Find where the given text appears and provide that cell's center as [X, Y] coordinate. 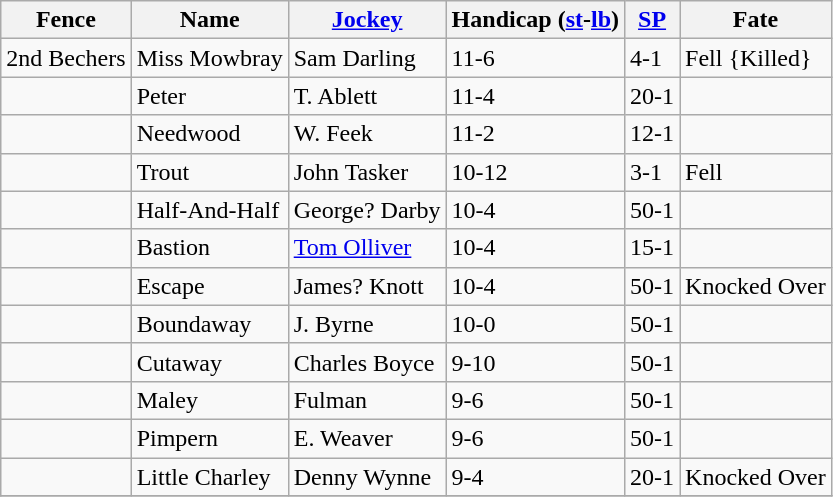
11-6 [535, 58]
T. Ablett [367, 96]
Sam Darling [367, 58]
W. Feek [367, 134]
9-10 [535, 362]
Half-And-Half [210, 210]
12-1 [652, 134]
SP [652, 20]
11-4 [535, 96]
E. Weaver [367, 438]
J. Byrne [367, 324]
Name [210, 20]
11-2 [535, 134]
Boundaway [210, 324]
Fulman [367, 400]
4-1 [652, 58]
Jockey [367, 20]
Little Charley [210, 477]
3-1 [652, 172]
Tom Olliver [367, 248]
Maley [210, 400]
Denny Wynne [367, 477]
2nd Bechers [66, 58]
George? Darby [367, 210]
9-4 [535, 477]
Handicap (st-lb) [535, 20]
Escape [210, 286]
Pimpern [210, 438]
Cutaway [210, 362]
Charles Boyce [367, 362]
Trout [210, 172]
Fell {Killed} [756, 58]
Peter [210, 96]
John Tasker [367, 172]
Fence [66, 20]
Fell [756, 172]
15-1 [652, 248]
10-12 [535, 172]
Fate [756, 20]
James? Knott [367, 286]
Miss Mowbray [210, 58]
10-0 [535, 324]
Bastion [210, 248]
Needwood [210, 134]
